Return the [X, Y] coordinate for the center point of the cell that contains the specified text.  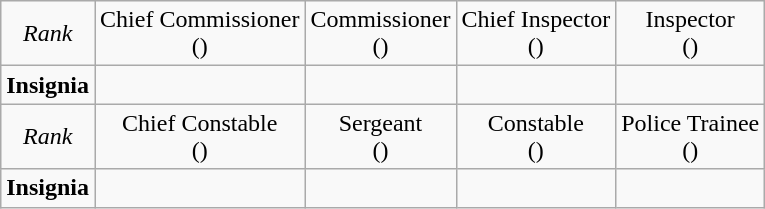
Inspector() [690, 34]
Police Trainee() [690, 136]
Constable() [536, 136]
Chief Constable() [200, 136]
Chief Commissioner() [200, 34]
Chief Inspector() [536, 34]
Sergeant() [380, 136]
Commissioner() [380, 34]
